Find where the given text appears and provide that cell's center as (X, Y) coordinate. 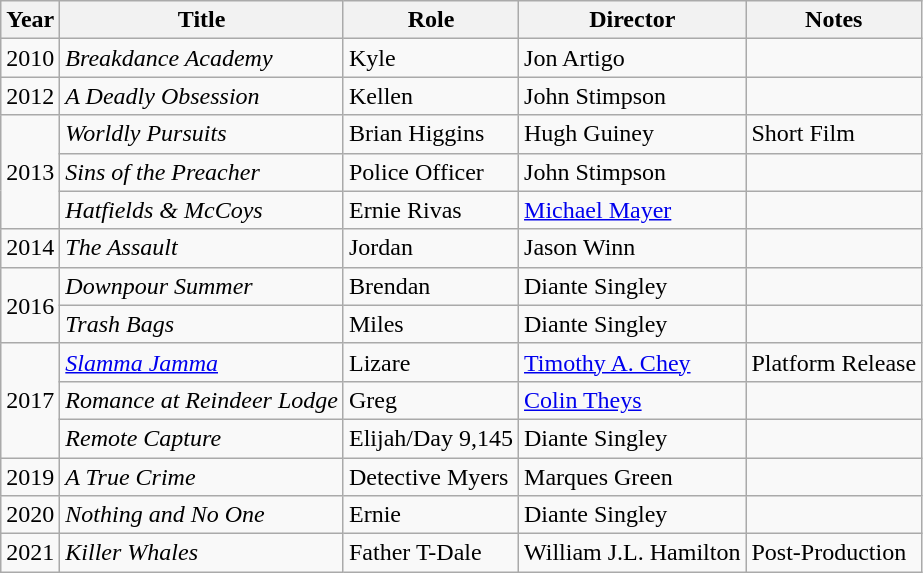
Role (430, 20)
William J.L. Hamilton (632, 553)
Colin Theys (632, 400)
The Assault (202, 248)
2010 (30, 58)
Slamma Jamma (202, 362)
Father T-Dale (430, 553)
Jon Artigo (632, 58)
Timothy A. Chey (632, 362)
Ernie (430, 515)
Trash Bags (202, 324)
2012 (30, 96)
Downpour Summer (202, 286)
Ernie Rivas (430, 210)
Miles (430, 324)
Greg (430, 400)
Nothing and No One (202, 515)
Hugh Guiney (632, 134)
Romance at Reindeer Lodge (202, 400)
Short Film (834, 134)
Police Officer (430, 172)
Michael Mayer (632, 210)
Sins of the Preacher (202, 172)
Platform Release (834, 362)
2014 (30, 248)
Kellen (430, 96)
2016 (30, 305)
Remote Capture (202, 438)
Lizare (430, 362)
Marques Green (632, 477)
A True Crime (202, 477)
Worldly Pursuits (202, 134)
Title (202, 20)
Post-Production (834, 553)
2019 (30, 477)
Year (30, 20)
Jordan (430, 248)
Notes (834, 20)
Elijah/Day 9,145 (430, 438)
Kyle (430, 58)
Brendan (430, 286)
2013 (30, 172)
Hatfields & McCoys (202, 210)
A Deadly Obsession (202, 96)
Killer Whales (202, 553)
Jason Winn (632, 248)
Breakdance Academy (202, 58)
2021 (30, 553)
Director (632, 20)
2020 (30, 515)
Detective Myers (430, 477)
Brian Higgins (430, 134)
2017 (30, 400)
